For the text-containing cell, return its midpoint in [x, y] coordinate format. 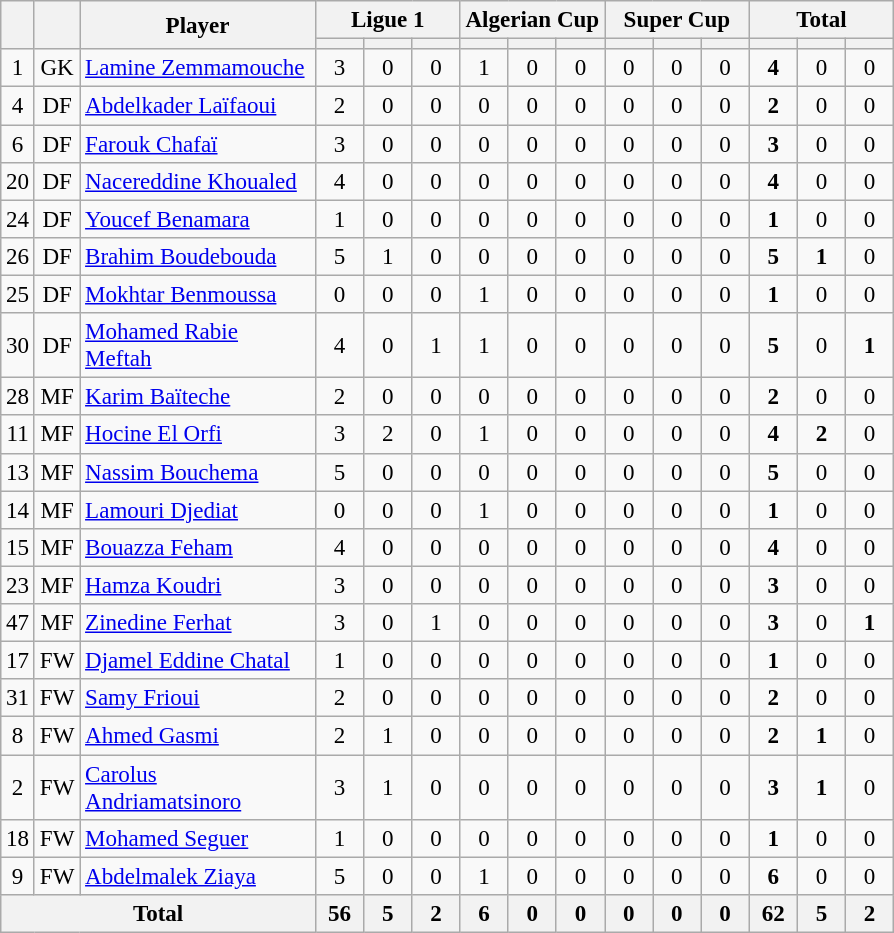
Lamine Zemmamouche [198, 68]
15 [18, 548]
Ligue 1 [388, 20]
Mohamed Rabie Meftah [198, 346]
25 [18, 295]
30 [18, 346]
26 [18, 257]
17 [18, 661]
Carolus Andriamatsinoro [198, 788]
Mohamed Seguer [198, 839]
Hocine El Orfi [198, 435]
28 [18, 397]
31 [18, 698]
Abdelmalek Ziaya [198, 876]
9 [18, 876]
GK [56, 68]
47 [18, 623]
Lamouri Djediat [198, 510]
Samy Frioui [198, 698]
Abdelkader Laïfaoui [198, 106]
Bouazza Feham [198, 548]
Hamza Koudri [198, 585]
Mokhtar Benmoussa [198, 295]
Player [198, 25]
8 [18, 736]
Karim Baïteche [198, 397]
14 [18, 510]
Zinedine Ferhat [198, 623]
Brahim Boudebouda [198, 257]
Djamel Eddine Chatal [198, 661]
62 [773, 914]
Nacereddine Khoualed [198, 182]
Algerian Cup [532, 20]
18 [18, 839]
Youcef Benamara [198, 219]
11 [18, 435]
20 [18, 182]
Super Cup [678, 20]
24 [18, 219]
Ahmed Gasmi [198, 736]
Farouk Chafaï [198, 144]
Nassim Bouchema [198, 472]
13 [18, 472]
56 [339, 914]
23 [18, 585]
